From the cell containing the given text, extract its center point as (X, Y) coordinate. 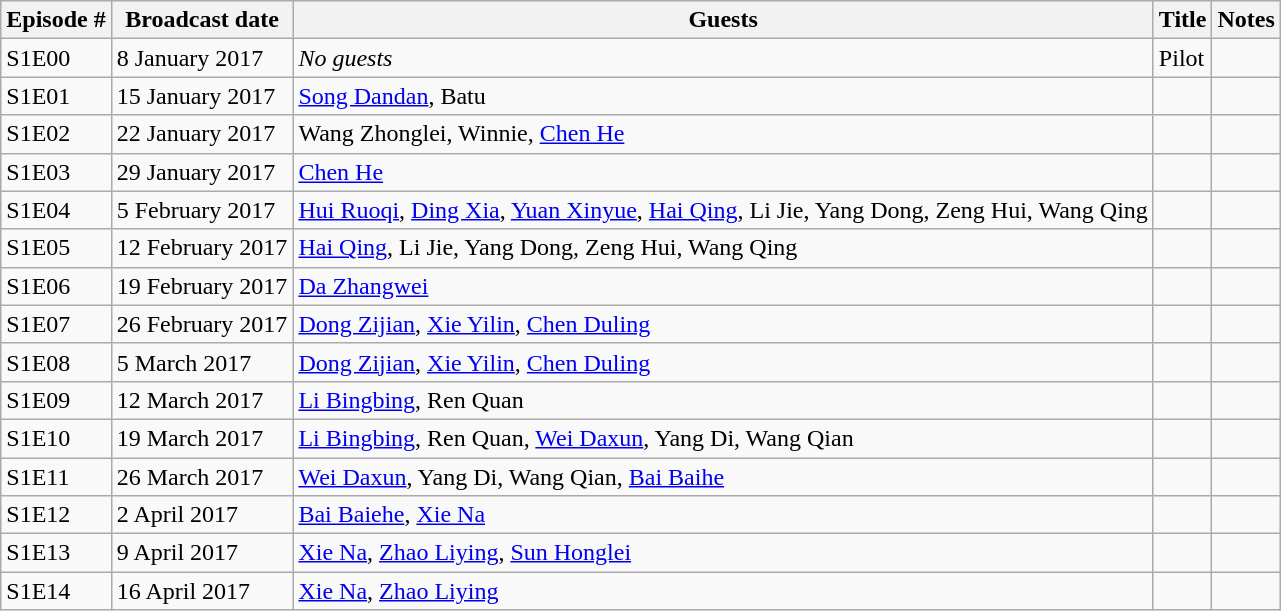
26 March 2017 (202, 477)
S1E13 (56, 553)
S1E01 (56, 96)
9 April 2017 (202, 553)
Notes (1246, 20)
S1E00 (56, 58)
19 February 2017 (202, 286)
S1E05 (56, 248)
Title (1182, 20)
S1E03 (56, 172)
12 February 2017 (202, 248)
5 March 2017 (202, 362)
No guests (723, 58)
Song Dandan, Batu (723, 96)
8 January 2017 (202, 58)
12 March 2017 (202, 400)
2 April 2017 (202, 515)
S1E12 (56, 515)
S1E14 (56, 591)
Episode # (56, 20)
Xie Na, Zhao Liying (723, 591)
Bai Baiehe, Xie Na (723, 515)
Wei Daxun, Yang Di, Wang Qian, Bai Baihe (723, 477)
S1E04 (56, 210)
Li Bingbing, Ren Quan, Wei Daxun, Yang Di, Wang Qian (723, 438)
Pilot (1182, 58)
Li Bingbing, Ren Quan (723, 400)
Broadcast date (202, 20)
S1E02 (56, 134)
Da Zhangwei (723, 286)
22 January 2017 (202, 134)
S1E06 (56, 286)
S1E07 (56, 324)
29 January 2017 (202, 172)
Hai Qing, Li Jie, Yang Dong, Zeng Hui, Wang Qing (723, 248)
Xie Na, Zhao Liying, Sun Honglei (723, 553)
S1E11 (56, 477)
Chen He (723, 172)
S1E09 (56, 400)
Hui Ruoqi, Ding Xia, Yuan Xinyue, Hai Qing, Li Jie, Yang Dong, Zeng Hui, Wang Qing (723, 210)
S1E08 (56, 362)
5 February 2017 (202, 210)
S1E10 (56, 438)
Wang Zhonglei, Winnie, Chen He (723, 134)
16 April 2017 (202, 591)
15 January 2017 (202, 96)
26 February 2017 (202, 324)
19 March 2017 (202, 438)
Guests (723, 20)
